Output the (X, Y) coordinate of the center of the cell containing the given text.  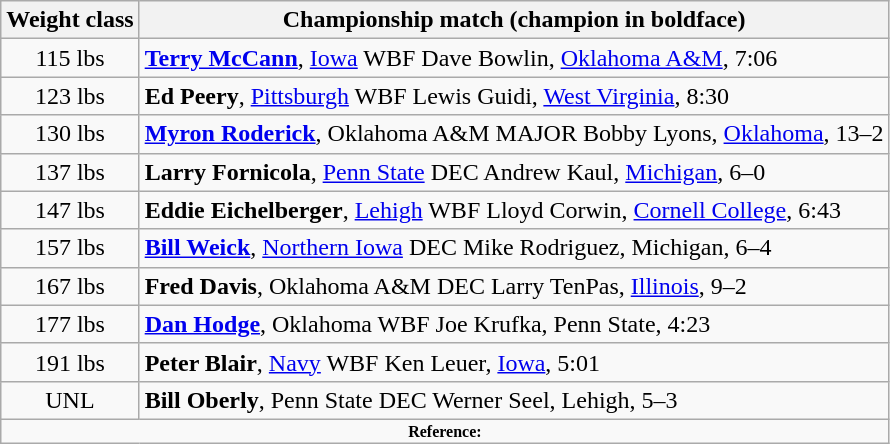
Larry Fornicola, Penn State DEC Andrew Kaul, Michigan, 6–0 (514, 172)
191 lbs (70, 362)
Fred Davis, Oklahoma A&M DEC Larry TenPas, Illinois, 9–2 (514, 286)
Terry McCann, Iowa WBF Dave Bowlin, Oklahoma A&M, 7:06 (514, 58)
167 lbs (70, 286)
130 lbs (70, 134)
Myron Roderick, Oklahoma A&M MAJOR Bobby Lyons, Oklahoma, 13–2 (514, 134)
177 lbs (70, 324)
Bill Weick, Northern Iowa DEC Mike Rodriguez, Michigan, 6–4 (514, 248)
157 lbs (70, 248)
Peter Blair, Navy WBF Ken Leuer, Iowa, 5:01 (514, 362)
123 lbs (70, 96)
Championship match (champion in boldface) (514, 20)
Reference: (445, 431)
147 lbs (70, 210)
Bill Oberly, Penn State DEC Werner Seel, Lehigh, 5–3 (514, 400)
UNL (70, 400)
Ed Peery, Pittsburgh WBF Lewis Guidi, West Virginia, 8:30 (514, 96)
Weight class (70, 20)
115 lbs (70, 58)
Dan Hodge, Oklahoma WBF Joe Krufka, Penn State, 4:23 (514, 324)
Eddie Eichelberger, Lehigh WBF Lloyd Corwin, Cornell College, 6:43 (514, 210)
137 lbs (70, 172)
